Capture the cell that displays the provided text and extract its (X, Y) central coordinate. 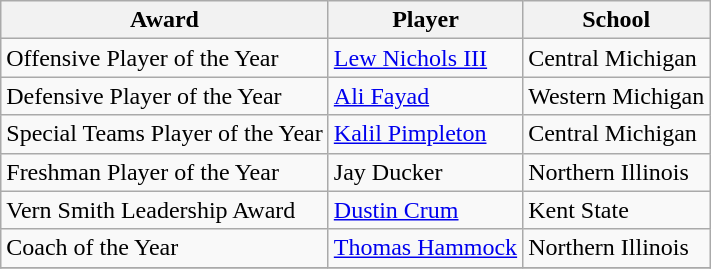
Western Michigan (616, 96)
Special Teams Player of the Year (165, 134)
Dustin Crum (425, 210)
Lew Nichols III (425, 58)
Coach of the Year (165, 248)
Vern Smith Leadership Award (165, 210)
Defensive Player of the Year (165, 96)
Thomas Hammock (425, 248)
Player (425, 20)
Offensive Player of the Year (165, 58)
Jay Ducker (425, 172)
Kent State (616, 210)
Kalil Pimpleton (425, 134)
School (616, 20)
Award (165, 20)
Ali Fayad (425, 96)
Freshman Player of the Year (165, 172)
